Locate the cell with the specified text and output its [X, Y] center coordinate. 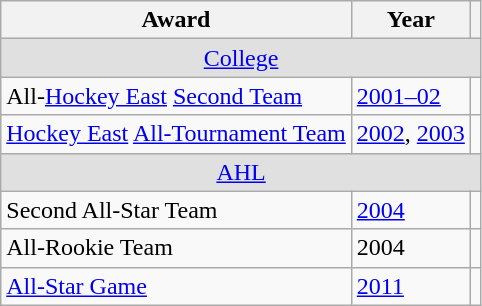
Hockey East All-Tournament Team [176, 134]
All-Rookie Team [176, 248]
Second All-Star Team [176, 210]
All-Star Game [176, 286]
2011 [410, 286]
Year [410, 20]
Award [176, 20]
2002, 2003 [410, 134]
2001–02 [410, 96]
AHL [242, 172]
All-Hockey East Second Team [176, 96]
College [242, 58]
